From the cell containing the given text, extract its center point as (X, Y) coordinate. 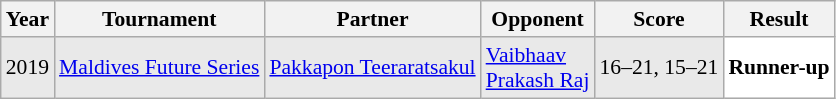
Tournament (159, 19)
Maldives Future Series (159, 68)
16–21, 15–21 (658, 68)
Runner-up (778, 68)
2019 (28, 68)
Opponent (538, 19)
Year (28, 19)
Partner (372, 19)
Score (658, 19)
Vaibhaav Prakash Raj (538, 68)
Result (778, 19)
Pakkapon Teeraratsakul (372, 68)
